Extract the (X, Y) coordinate from the center of the cell holding the provided text.  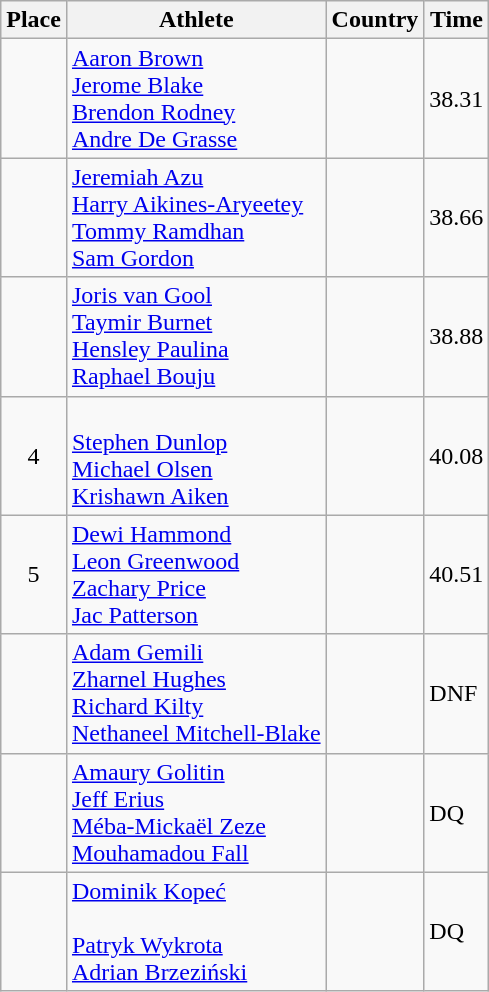
40.51 (456, 574)
Country (375, 20)
40.08 (456, 456)
Joris van GoolTaymir BurnetHensley PaulinaRaphael Bouju (196, 336)
DNF (456, 694)
38.88 (456, 336)
4 (34, 456)
Aaron BrownJerome BlakeBrendon RodneyAndre De Grasse (196, 98)
Adam GemiliZharnel HughesRichard KiltyNethaneel Mitchell-Blake (196, 694)
Dominik KopećPatryk WykrotaAdrian Brzeziński (196, 932)
Stephen DunlopMichael OlsenKrishawn Aiken (196, 456)
Amaury GolitinJeff EriusMéba-Mickaël ZezeMouhamadou Fall (196, 812)
Place (34, 20)
Time (456, 20)
38.66 (456, 218)
38.31 (456, 98)
Dewi HammondLeon GreenwoodZachary PriceJac Patterson (196, 574)
Jeremiah AzuHarry Aikines-AryeeteyTommy RamdhanSam Gordon (196, 218)
5 (34, 574)
Athlete (196, 20)
